From the cell containing the given text, extract its center point as (X, Y) coordinate. 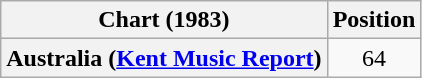
64 (374, 58)
Australia (Kent Music Report) (164, 58)
Position (374, 20)
Chart (1983) (164, 20)
